For the text-containing cell, return its midpoint in (X, Y) coordinate format. 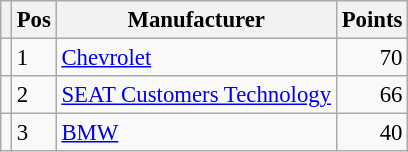
SEAT Customers Technology (196, 95)
2 (34, 95)
66 (372, 95)
40 (372, 133)
Chevrolet (196, 58)
Points (372, 20)
Manufacturer (196, 20)
Pos (34, 20)
70 (372, 58)
BMW (196, 133)
3 (34, 133)
1 (34, 58)
